Locate the cell with the specified text and output its (X, Y) center coordinate. 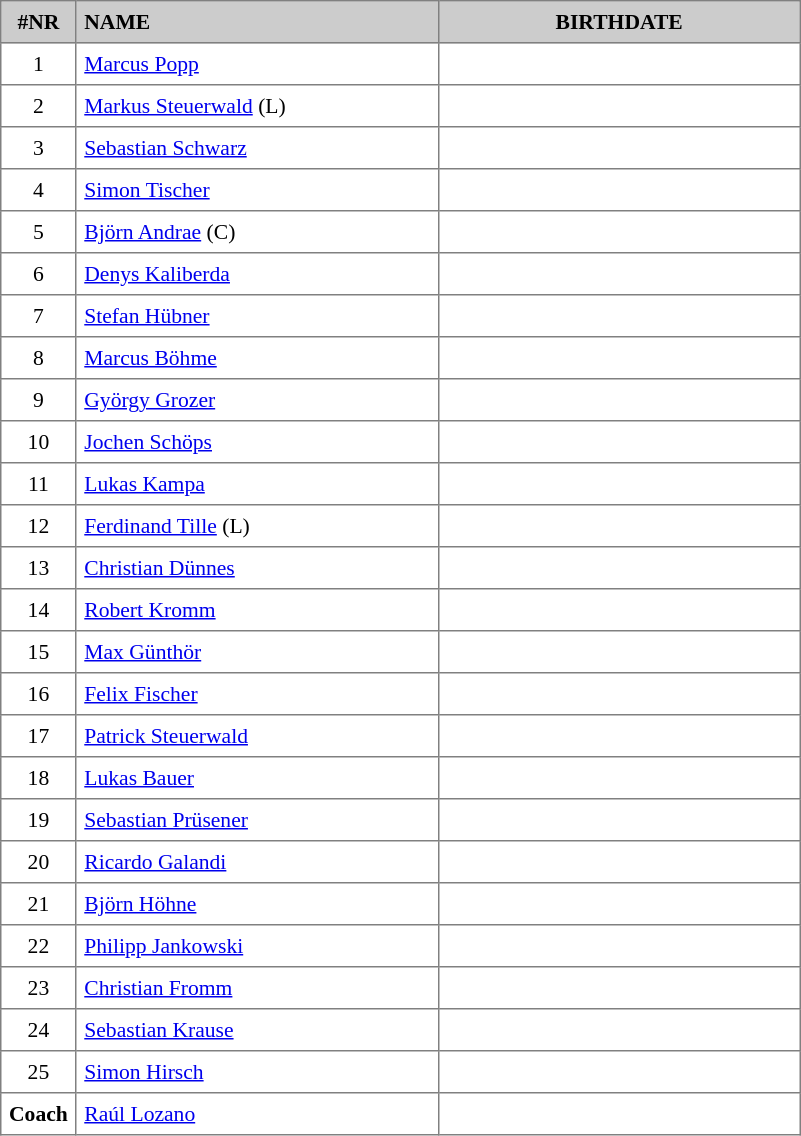
Simon Hirsch (257, 1072)
20 (38, 862)
Simon Tischer (257, 190)
Philipp Jankowski (257, 946)
23 (38, 988)
17 (38, 736)
BIRTHDATE (619, 22)
Björn Höhne (257, 904)
18 (38, 778)
Robert Kromm (257, 610)
4 (38, 190)
Sebastian Prüsener (257, 820)
1 (38, 64)
#NR (38, 22)
NAME (257, 22)
9 (38, 400)
21 (38, 904)
Patrick Steuerwald (257, 736)
12 (38, 526)
14 (38, 610)
7 (38, 316)
Denys Kaliberda (257, 274)
Max Günthör (257, 652)
Ricardo Galandi (257, 862)
15 (38, 652)
6 (38, 274)
16 (38, 694)
Christian Fromm (257, 988)
Markus Steuerwald (L) (257, 106)
5 (38, 232)
Sebastian Krause (257, 1030)
10 (38, 442)
8 (38, 358)
Jochen Schöps (257, 442)
Sebastian Schwarz (257, 148)
Coach (38, 1114)
Marcus Böhme (257, 358)
2 (38, 106)
Björn Andrae (C) (257, 232)
11 (38, 484)
Felix Fischer (257, 694)
Christian Dünnes (257, 568)
Ferdinand Tille (L) (257, 526)
24 (38, 1030)
22 (38, 946)
25 (38, 1072)
19 (38, 820)
Lukas Kampa (257, 484)
György Grozer (257, 400)
Lukas Bauer (257, 778)
Raúl Lozano (257, 1114)
Marcus Popp (257, 64)
Stefan Hübner (257, 316)
13 (38, 568)
3 (38, 148)
